Capture the cell that displays the provided text and extract its [X, Y] central coordinate. 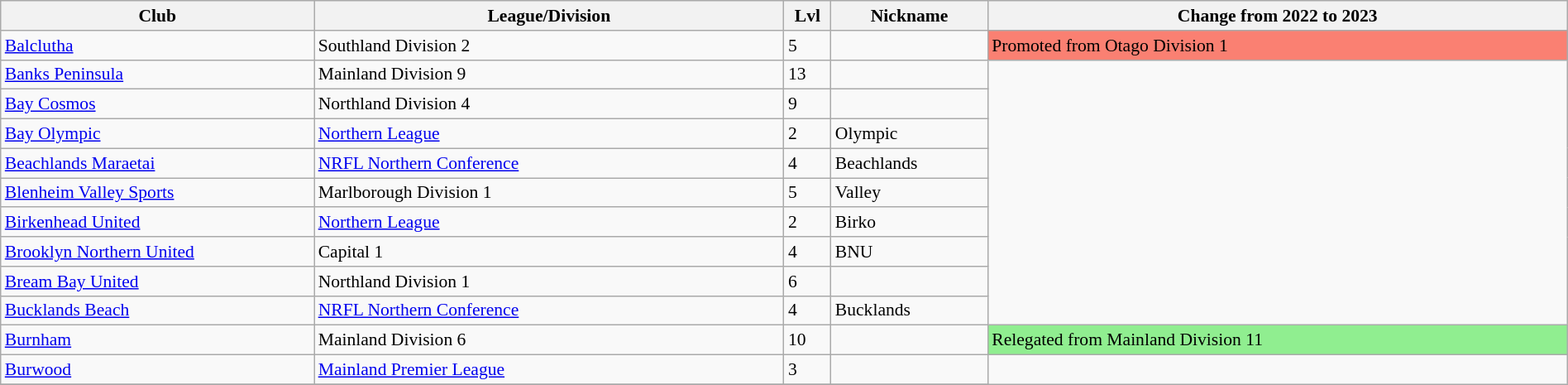
Valley [910, 193]
Relegated from Mainland Division 11 [1277, 340]
Birkenhead United [157, 223]
Mainland Premier League [549, 370]
Beachlands Maraetai [157, 163]
Banks Peninsula [157, 75]
Beachlands [910, 163]
3 [807, 370]
13 [807, 75]
Birko [910, 223]
Northland Division 4 [549, 104]
Bucklands Beach [157, 310]
Blenheim Valley Sports [157, 193]
Mainland Division 9 [549, 75]
Club [157, 16]
Brooklyn Northern United [157, 252]
League/Division [549, 16]
9 [807, 104]
Nickname [910, 16]
Mainland Division 6 [549, 340]
10 [807, 340]
6 [807, 282]
Bay Cosmos [157, 104]
Olympic [910, 134]
Northland Division 1 [549, 282]
Marlborough Division 1 [549, 193]
Bream Bay United [157, 282]
Lvl [807, 16]
Burnham [157, 340]
Capital 1 [549, 252]
Change from 2022 to 2023 [1277, 16]
Bay Olympic [157, 134]
BNU [910, 252]
Southland Division 2 [549, 46]
Balclutha [157, 46]
Promoted from Otago Division 1 [1277, 46]
Burwood [157, 370]
Bucklands [910, 310]
